Locate the cell with the specified text and output its [x, y] center coordinate. 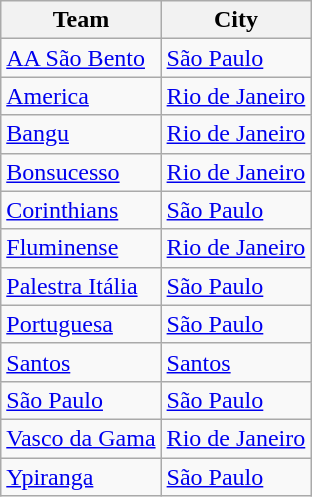
Ypiranga [81, 477]
City [236, 20]
Bonsucesso [81, 172]
Portuguesa [81, 324]
Corinthians [81, 210]
America [81, 96]
AA São Bento [81, 58]
Palestra Itália [81, 286]
Vasco da Gama [81, 438]
Bangu [81, 134]
Team [81, 20]
Fluminense [81, 248]
